Provide the [x, y] coordinate of the cell's center where the given text is located.  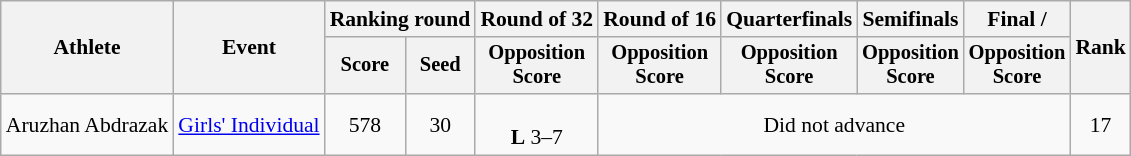
Ranking round [400, 19]
Did not advance [834, 124]
Rank [1100, 48]
17 [1100, 124]
Seed [440, 66]
Round of 16 [660, 19]
Athlete [88, 48]
Score [366, 66]
Aruzhan Abdrazak [88, 124]
L 3–7 [536, 124]
578 [366, 124]
30 [440, 124]
Girls' Individual [248, 124]
Event [248, 48]
Quarterfinals [789, 19]
Round of 32 [536, 19]
Final / [1018, 19]
Semifinals [910, 19]
